Locate the cell with the specified text and output its (X, Y) center coordinate. 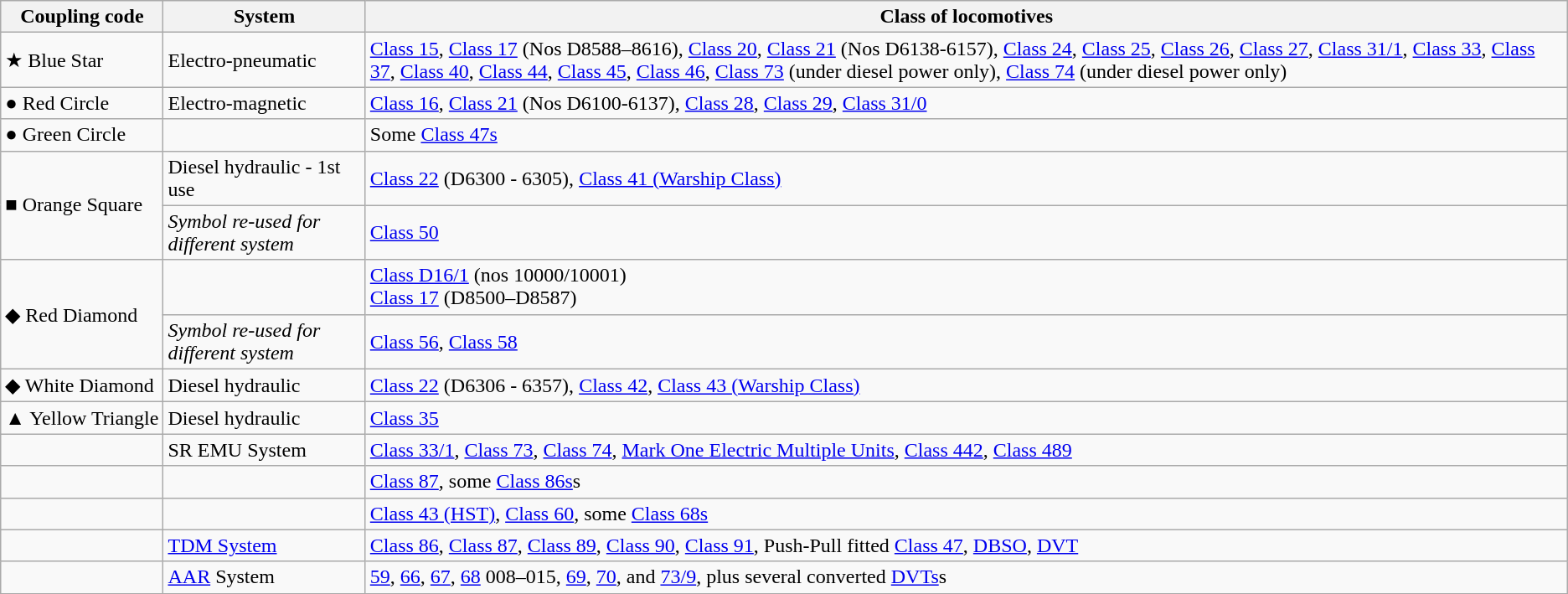
◆ White Diamond (82, 385)
Electro-magnetic (265, 103)
Class 22 (D6300 - 6305), Class 41 (Warship Class) (967, 178)
Class D16/1 (nos 10000/10001)Class 17 (D8500–D8587) (967, 287)
Coupling code (82, 17)
SR EMU System (265, 450)
Class 43 (HST), Class 60, some Class 68s (967, 514)
● Red Circle (82, 103)
★ Blue Star (82, 60)
Class of locomotives (967, 17)
System (265, 17)
Some Class 47s (967, 135)
Diesel hydraulic - 1st use (265, 178)
Class 35 (967, 418)
Class 56, Class 58 (967, 342)
Class 33/1, Class 73, Class 74, Mark One Electric Multiple Units, Class 442, Class 489 (967, 450)
TDM System (265, 545)
AAR System (265, 577)
Class 87, some Class 86ss (967, 482)
Class 86, Class 87, Class 89, Class 90, Class 91, Push-Pull fitted Class 47, DBSO, DVT (967, 545)
Class 50 (967, 233)
Electro-pneumatic (265, 60)
Class 22 (D6306 - 6357), Class 42, Class 43 (Warship Class) (967, 385)
Class 16, Class 21 (Nos D6100-6137), Class 28, Class 29, Class 31/0 (967, 103)
▲ Yellow Triangle (82, 418)
● Green Circle (82, 135)
59, 66, 67, 68 008–015, 69, 70, and 73/9, plus several converted DVTss (967, 577)
■ Orange Square (82, 205)
◆ Red Diamond (82, 314)
